Extract the (x, y) coordinate from the center of the cell holding the provided text.  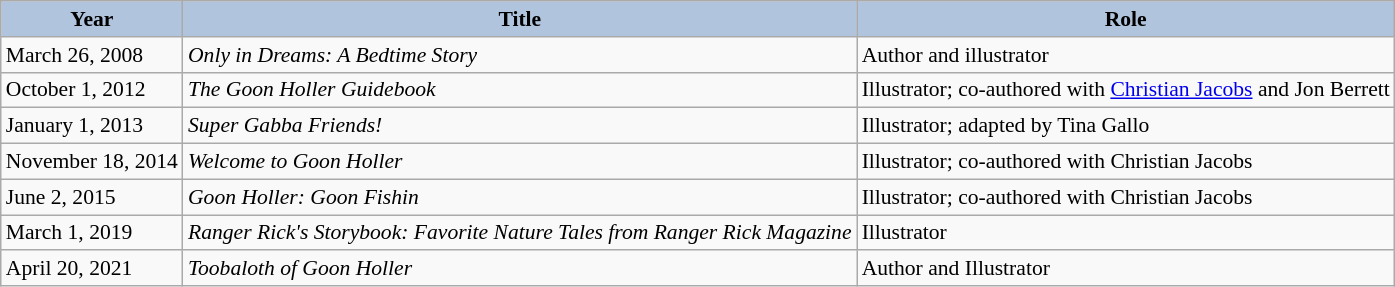
Role (1126, 19)
Illustrator (1126, 233)
Super Gabba Friends! (520, 126)
Goon Holler: Goon Fishin (520, 197)
April 20, 2021 (92, 269)
Welcome to Goon Holler (520, 162)
Illustrator; co-authored with Christian Jacobs and Jon Berrett (1126, 90)
Author and illustrator (1126, 55)
Illustrator; adapted by Tina Gallo (1126, 126)
Toobaloth of Goon Holler (520, 269)
The Goon Holler Guidebook (520, 90)
January 1, 2013 (92, 126)
Title (520, 19)
Ranger Rick's Storybook: Favorite Nature Tales from Ranger Rick Magazine (520, 233)
Year (92, 19)
Only in Dreams: A Bedtime Story (520, 55)
March 26, 2008 (92, 55)
Author and Illustrator (1126, 269)
October 1, 2012 (92, 90)
November 18, 2014 (92, 162)
March 1, 2019 (92, 233)
June 2, 2015 (92, 197)
